Output the [X, Y] coordinate of the center of the cell containing the given text.  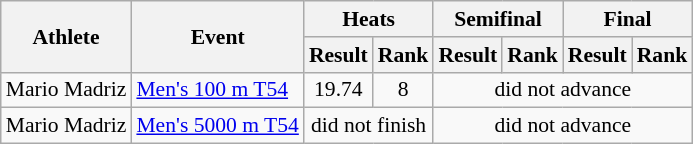
8 [404, 90]
did not finish [368, 126]
Semifinal [498, 19]
Heats [368, 19]
Final [628, 19]
19.74 [338, 90]
Event [218, 36]
Athlete [66, 36]
Men's 100 m T54 [218, 90]
Men's 5000 m T54 [218, 126]
